Provide the (x, y) coordinate of the cell's center where the given text is located.  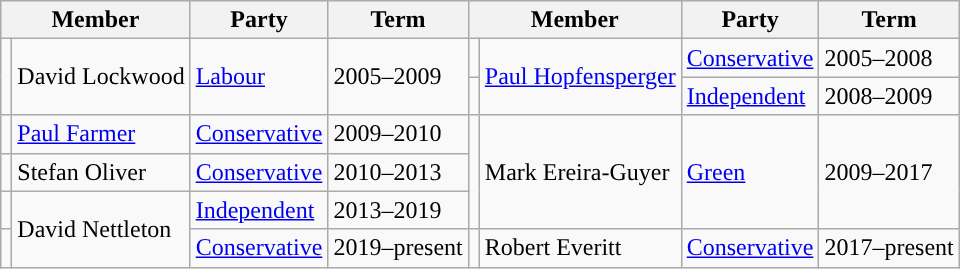
David Lockwood (101, 77)
2008–2009 (889, 96)
2017–present (889, 248)
2009–2017 (889, 172)
Paul Hopfensperger (580, 77)
2019–present (398, 248)
2009–2010 (398, 134)
Paul Farmer (101, 134)
Mark Ereira-Guyer (580, 172)
2010–2013 (398, 172)
2005–2009 (398, 77)
Stefan Oliver (101, 172)
David Nettleton (101, 229)
Labour (259, 77)
2013–2019 (398, 210)
2005–2008 (889, 58)
Robert Everitt (580, 248)
Green (750, 172)
